Extract the [X, Y] coordinate from the center of the cell holding the provided text.  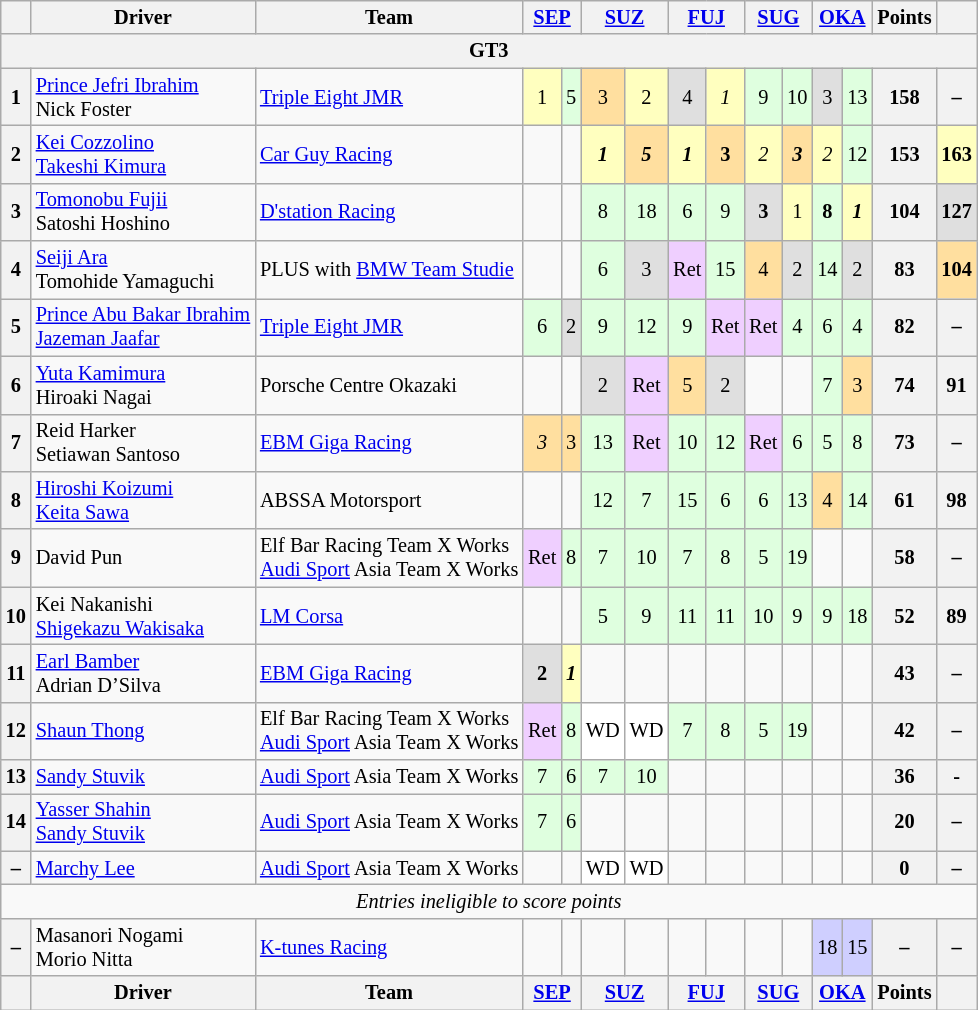
LM Corsa [389, 616]
Yasser Shahin Sandy Stuvik [143, 822]
42 [904, 731]
PLUS with BMW Team Studie [389, 270]
Earl Bamber Adrian D’Silva [143, 673]
Marchy Lee [143, 868]
91 [956, 385]
43 [904, 673]
Prince Jefri Ibrahim Nick Foster [143, 97]
Car Guy Racing [389, 154]
74 [904, 385]
20 [904, 822]
Prince Abu Bakar Ibrahim Jazeman Jaafar [143, 327]
58 [904, 558]
Shaun Thong [143, 731]
153 [904, 154]
Tomonobu Fujii Satoshi Hoshino [143, 212]
Masanori Nogami Morio Nitta [143, 947]
36 [904, 777]
83 [904, 270]
K-tunes Racing [389, 947]
73 [904, 443]
D'station Racing [389, 212]
127 [956, 212]
61 [904, 500]
52 [904, 616]
163 [956, 154]
Kei Nakanishi Shigekazu Wakisaka [143, 616]
Entries ineligible to score points [489, 901]
158 [904, 97]
Sandy Stuvik [143, 777]
Porsche Centre Okazaki [389, 385]
0 [904, 868]
82 [904, 327]
89 [956, 616]
GT3 [489, 51]
98 [956, 500]
Yuta Kamimura Hiroaki Nagai [143, 385]
Seiji Ara Tomohide Yamaguchi [143, 270]
- [956, 777]
ABSSA Motorsport [389, 500]
Hiroshi Koizumi Keita Sawa [143, 500]
Reid Harker Setiawan Santoso [143, 443]
Kei Cozzolino Takeshi Kimura [143, 154]
David Pun [143, 558]
